Detect which cell encompasses the target text, then output its [x, y] center coordinate. 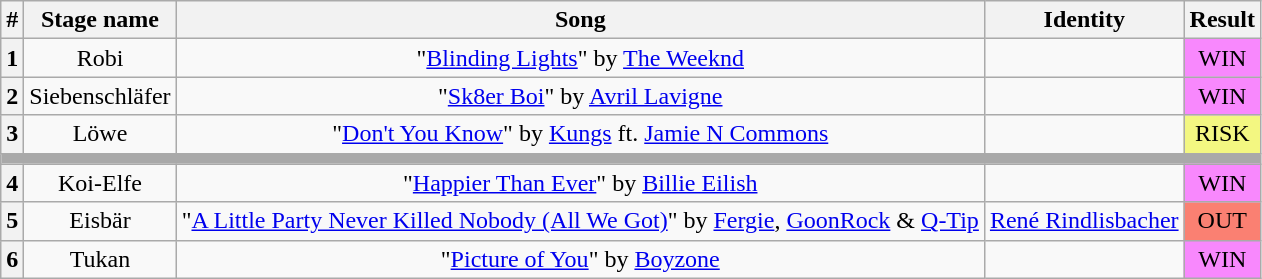
"Blinding Lights" by The Weeknd [580, 58]
Siebenschläfer [100, 96]
Löwe [100, 134]
Result [1222, 20]
"Sk8er Boi" by Avril Lavigne [580, 96]
"Picture of You" by Boyzone [580, 259]
Song [580, 20]
Eisbär [100, 221]
6 [12, 259]
"A Little Party Never Killed Nobody (All We Got)" by Fergie, GoonRock & Q-Tip [580, 221]
"Happier Than Ever" by Billie Eilish [580, 183]
5 [12, 221]
OUT [1222, 221]
1 [12, 58]
2 [12, 96]
René Rindlisbacher [1084, 221]
4 [12, 183]
RISK [1222, 134]
Koi-Elfe [100, 183]
3 [12, 134]
# [12, 20]
Tukan [100, 259]
Robi [100, 58]
Identity [1084, 20]
Stage name [100, 20]
"Don't You Know" by Kungs ft. Jamie N Commons [580, 134]
